Detect which cell encompasses the target text, then output its [X, Y] center coordinate. 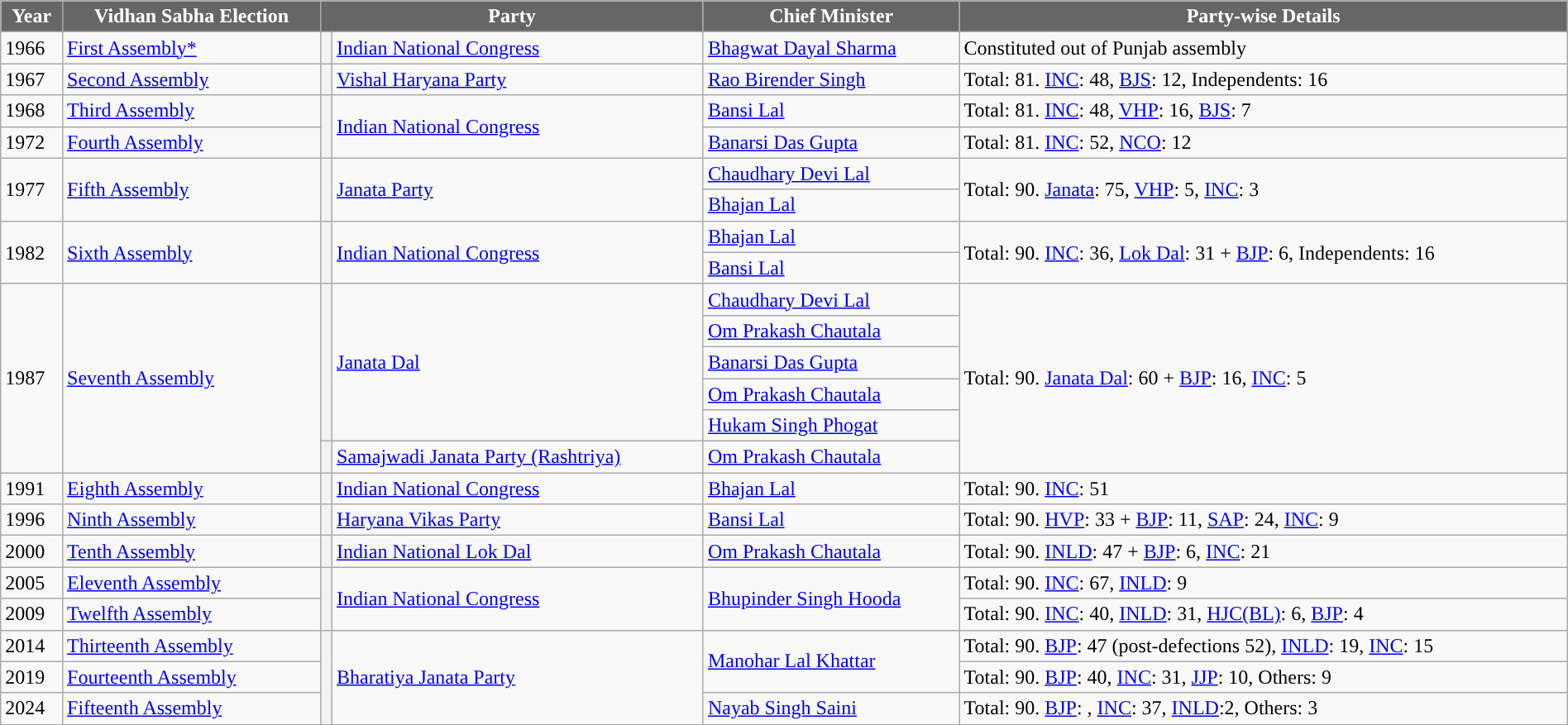
Eleventh Assembly [192, 583]
Manohar Lal Khattar [831, 661]
Total: 90. INC: 67, INLD: 9 [1264, 583]
2019 [31, 677]
2014 [31, 646]
Twelfth Assembly [192, 614]
Total: 81. INC: 48, VHP: 16, BJS: 7 [1264, 111]
Vishal Haryana Party [518, 79]
1966 [31, 48]
Hukam Singh Phogat [831, 426]
Tenth Assembly [192, 551]
2024 [31, 708]
Samajwadi Janata Party (Rashtriya) [518, 457]
Total: 81. INC: 48, BJS: 12, Independents: 16 [1264, 79]
1977 [31, 189]
Total: 90. INC: 36, Lok Dal: 31 + BJP: 6, Independents: 16 [1264, 252]
Party-wise Details [1264, 17]
Bhagwat Dayal Sharma [831, 48]
1968 [31, 111]
2005 [31, 583]
Total: 90. INC: 51 [1264, 489]
Total: 81. INC: 52, NCO: 12 [1264, 142]
Thirteenth Assembly [192, 646]
1996 [31, 520]
Vidhan Sabha Election [192, 17]
Ninth Assembly [192, 520]
Nayab Singh Saini [831, 708]
Janata Party [518, 189]
Rao Birender Singh [831, 79]
Total: 90. BJP: , INC: 37, INLD:2, Others: 3 [1264, 708]
Eighth Assembly [192, 489]
Total: 90. BJP: 47 (post-defections 52), INLD: 19, INC: 15 [1264, 646]
First Assembly* [192, 48]
2009 [31, 614]
1967 [31, 79]
Bhupinder Singh Hooda [831, 599]
Haryana Vikas Party [518, 520]
Fifteenth Assembly [192, 708]
Constituted out of Punjab assembly [1264, 48]
1991 [31, 489]
2000 [31, 551]
Chief Minister [831, 17]
Third Assembly [192, 111]
Total: 90. BJP: 40, INC: 31, JJP: 10, Others: 9 [1264, 677]
Year [31, 17]
Total: 90. HVP: 33 + BJP: 11, SAP: 24, INC: 9 [1264, 520]
1972 [31, 142]
Sixth Assembly [192, 252]
Seventh Assembly [192, 378]
Total: 90. INLD: 47 + BJP: 6, INC: 21 [1264, 551]
Fourteenth Assembly [192, 677]
Total: 90. Janata Dal: 60 + BJP: 16, INC: 5 [1264, 378]
Fourth Assembly [192, 142]
Indian National Lok Dal [518, 551]
Second Assembly [192, 79]
Total: 90. Janata: 75, VHP: 5, INC: 3 [1264, 189]
Total: 90. INC: 40, INLD: 31, HJC(BL): 6, BJP: 4 [1264, 614]
Party [513, 17]
1982 [31, 252]
Fifth Assembly [192, 189]
Bharatiya Janata Party [518, 677]
Janata Dal [518, 362]
1987 [31, 378]
